From the cell containing the given text, extract its center point as [x, y] coordinate. 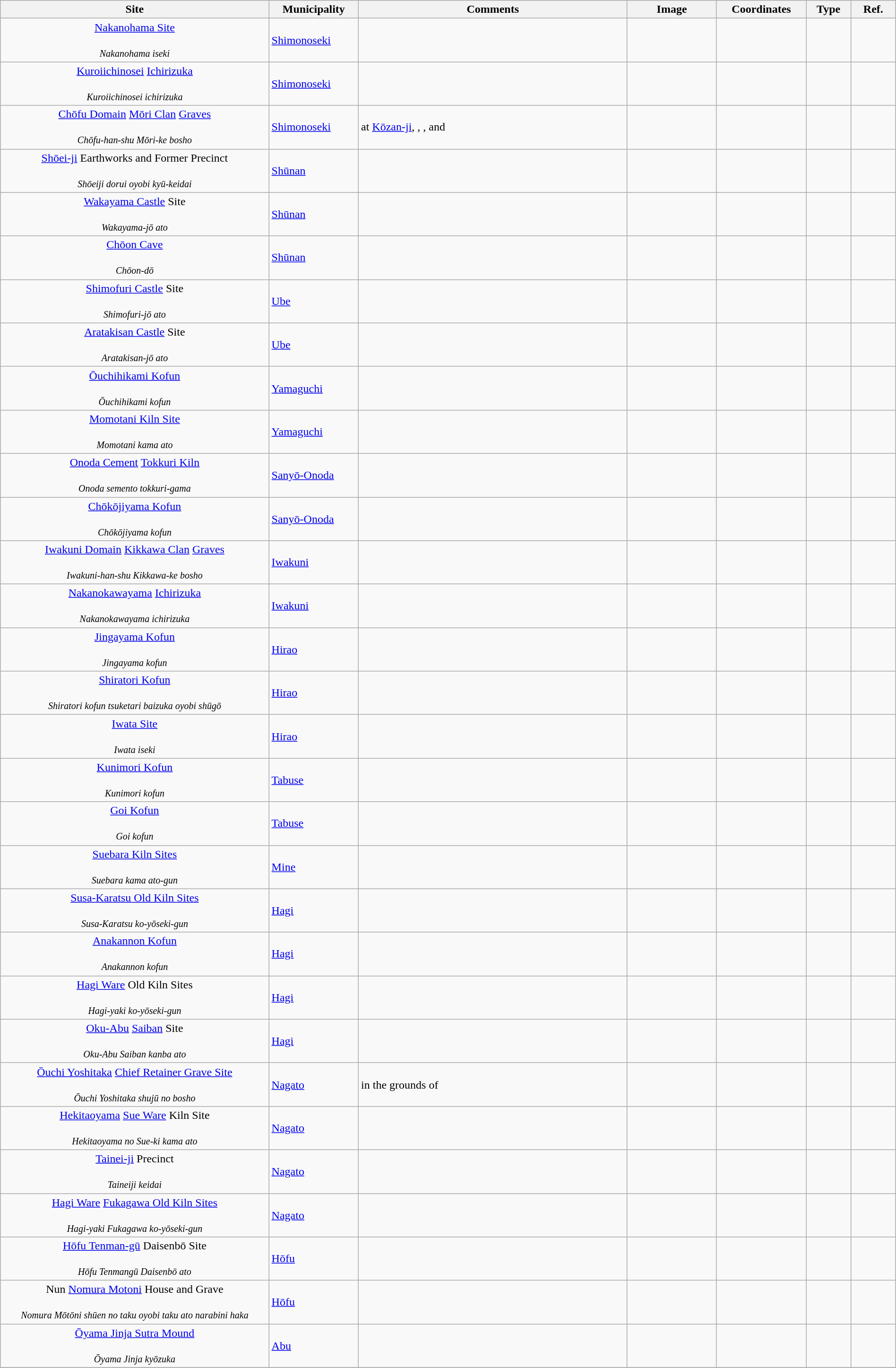
Jingayama KofunJingayama kofun [135, 649]
Susa-Karatsu Old Kiln SitesSusa-Karatsu ko-yōseki-gun [135, 910]
at Kōzan-ji, , , and [493, 127]
Hōfu Tenman-gū Daisenbō SiteHōfu Tenmangū Daisenbō ato [135, 1259]
Kuroiichinosei IchirizukaKuroiichinosei ichirizuka [135, 84]
Image [672, 9]
Kunimori KofunKunimori kofun [135, 780]
Suebara Kiln SitesSuebara kama ato-gun [135, 867]
Tainei-ji PrecinctTaineiji keidai [135, 1171]
Type [829, 9]
Nakanokawayama IchirizukaNakanokawayama ichirizuka [135, 606]
Mine [314, 867]
Shimofuri Castle SiteShimofuri-jō ato [135, 301]
Anakannon KofunAnakannon kofun [135, 954]
Iwata SiteIwata iseki [135, 736]
Onoda Cement Tokkuri KilnOnoda semento tokkuri-gama [135, 475]
Chōfu Domain Mōri Clan GravesChōfu-han-shu Mōri-ke bosho [135, 127]
Ōuchi Yoshitaka Chief Retainer Grave SiteŌuchi Yoshitaka shujū no bosho [135, 1084]
Hekitaoyama Sue Ware Kiln SiteHekitaoyama no Sue-ki kama ato [135, 1128]
Iwakuni Domain Kikkawa Clan GravesIwakuni-han-shu Kikkawa-ke bosho [135, 563]
Hagi Ware Fukagawa Old Kiln SitesHagi-yaki Fukagawa ko-yōseki-gun [135, 1215]
Momotani Kiln SiteMomotani kama ato [135, 432]
Abu [314, 1346]
in the grounds of [493, 1084]
Shōei-ji Earthworks and Former PrecinctShōeiji dorui oyobi kyū-keidai [135, 171]
Hagi Ware Old Kiln SitesHagi-yaki ko-yōseki-gun [135, 997]
Comments [493, 9]
Municipality [314, 9]
Coordinates [761, 9]
Chōon CaveChōon-dō [135, 258]
Nun Nomura Motoni House and GraveNomura Mōtōni shūen no taku oyobi taku ato narabini haka [135, 1302]
Site [135, 9]
Aratakisan Castle SiteAratakisan-jō ato [135, 345]
Wakayama Castle SiteWakayama-jō ato [135, 214]
Chōkōjiyama KofunChōkōjiyama kofun [135, 519]
Nakanohama SiteNakanohama iseki [135, 40]
Ref. [873, 9]
Ōuchihikami KofunŌuchihikami kofun [135, 388]
Shiratori KofunShiratori kofun tsuketari baizuka oyobi shūgō [135, 693]
Ōyama Jinja Sutra MoundŌyama Jinja kyōzuka [135, 1346]
Goi KofunGoi kofun [135, 823]
Oku-Abu Saiban SiteOku-Abu Saiban kanba ato [135, 1041]
